Determine the [x, y] coordinate at the center of the cell enclosing the given text.  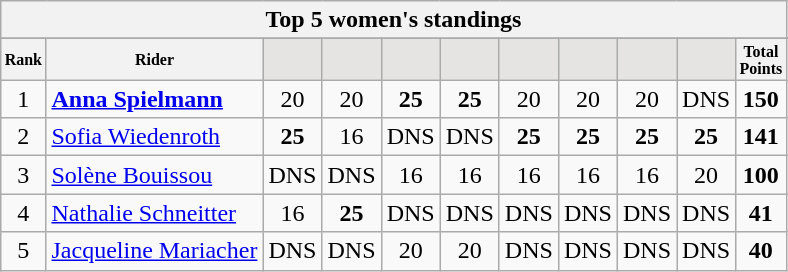
41 [762, 213]
Jacqueline Mariacher [154, 251]
1 [24, 99]
141 [762, 137]
Nathalie Schneitter [154, 213]
Top 5 women's standings [394, 20]
100 [762, 175]
Rider [154, 60]
Anna Spielmann [154, 99]
3 [24, 175]
2 [24, 137]
40 [762, 251]
Sofia Wiedenroth [154, 137]
TotalPoints [762, 60]
150 [762, 99]
Solène Bouissou [154, 175]
Rank [24, 60]
5 [24, 251]
4 [24, 213]
